From the cell containing the given text, extract its center point as [x, y] coordinate. 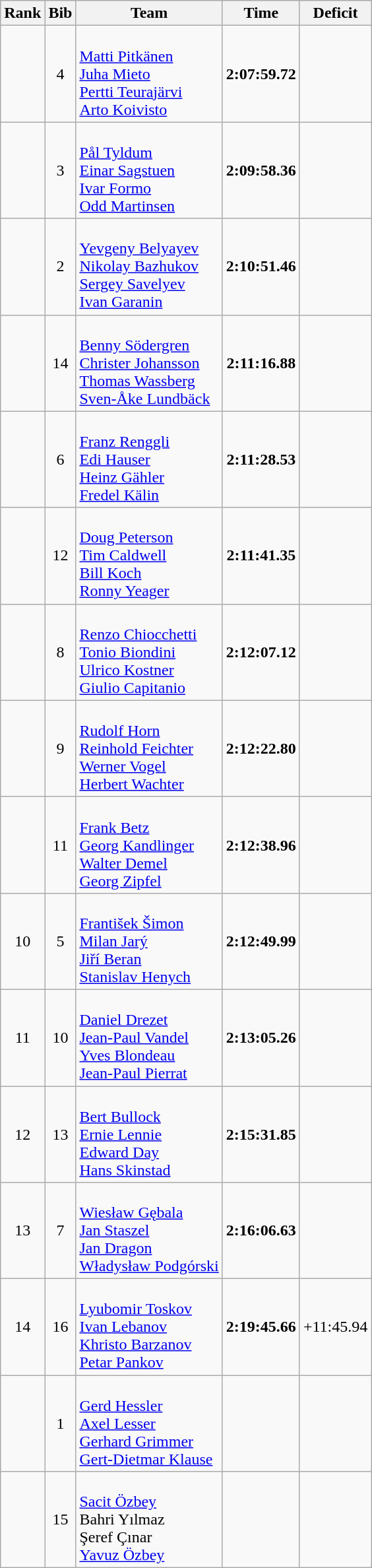
Gerd HesslerAxel LesserGerhard Grimmer Gert-Dietmar Klause [149, 1423]
2:16:06.63 [261, 1231]
1 [61, 1423]
2:10:51.46 [261, 267]
Time [261, 13]
2:12:38.96 [261, 845]
Bert BullockErnie LennieEdward Day Hans Skinstad [149, 1134]
Wiesław GębalaJan StaszelJan Dragon Władysław Podgórski [149, 1231]
Doug PetersonTim CaldwellBill Koch Ronny Yeager [149, 556]
Yevgeny BelyayevNikolay BazhukovSergey SavelyevIvan Garanin [149, 267]
2 [61, 267]
Matti PitkänenJuha MietoPertti TeurajärviArto Koivisto [149, 74]
2:15:31.85 [261, 1134]
4 [61, 74]
Renzo ChiocchettiTonio BiondiniUlrico Kostner Giulio Capitanio [149, 652]
2:11:16.88 [261, 363]
Rudolf HornReinhold FeichterWerner Vogel Herbert Wachter [149, 748]
2:12:22.80 [261, 748]
9 [61, 748]
Daniel DrezetJean-Paul VandelYves Blondeau Jean-Paul Pierrat [149, 1037]
Sacit ÖzbeyBahri YılmazŞeref Çınar Yavuz Özbey [149, 1520]
2:11:28.53 [261, 459]
Team [149, 13]
2:13:05.26 [261, 1037]
15 [61, 1520]
7 [61, 1231]
+11:45.94 [335, 1327]
16 [61, 1327]
2:11:41.35 [261, 556]
3 [61, 170]
2:12:49.99 [261, 941]
2:07:59.72 [261, 74]
Rank [22, 13]
8 [61, 652]
6 [61, 459]
Frank BetzGeorg KandlingerWalter Demel Georg Zipfel [149, 845]
Deficit [335, 13]
2:12:07.12 [261, 652]
2:19:45.66 [261, 1327]
Pål TyldumEinar SagstuenIvar FormoOdd Martinsen [149, 170]
Franz RenggliEdi HauserHeinz GählerFredel Kälin [149, 459]
František ŠimonMilan JarýJiří Beran Stanislav Henych [149, 941]
Benny SödergrenChrister JohanssonThomas WassbergSven-Åke Lundbäck [149, 363]
5 [61, 941]
2:09:58.36 [261, 170]
Bib [61, 13]
Lyubomir ToskovIvan LebanovKhristo Barzanov Petar Pankov [149, 1327]
